Determine the [X, Y] coordinate at the center of the cell enclosing the given text.  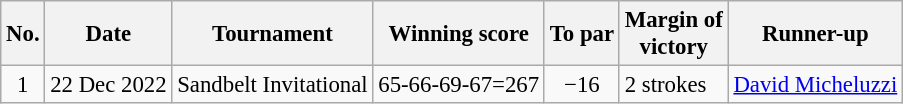
Sandbelt Invitational [272, 85]
David Micheluzzi [815, 85]
No. [23, 34]
Winning score [459, 34]
2 strokes [674, 85]
65-66-69-67=267 [459, 85]
To par [582, 34]
Date [108, 34]
Runner-up [815, 34]
Margin ofvictory [674, 34]
22 Dec 2022 [108, 85]
1 [23, 85]
Tournament [272, 34]
−16 [582, 85]
